Find where the given text appears and provide that cell's center as (x, y) coordinate. 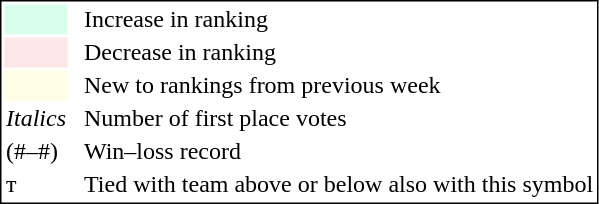
New to rankings from previous week (338, 85)
Number of first place votes (338, 119)
Increase in ranking (338, 19)
Win–loss record (338, 151)
Decrease in ranking (338, 53)
(#–#) (36, 151)
т (36, 185)
Italics (36, 119)
Tied with team above or below also with this symbol (338, 185)
